Extract the (x, y) coordinate from the center of the cell holding the provided text.  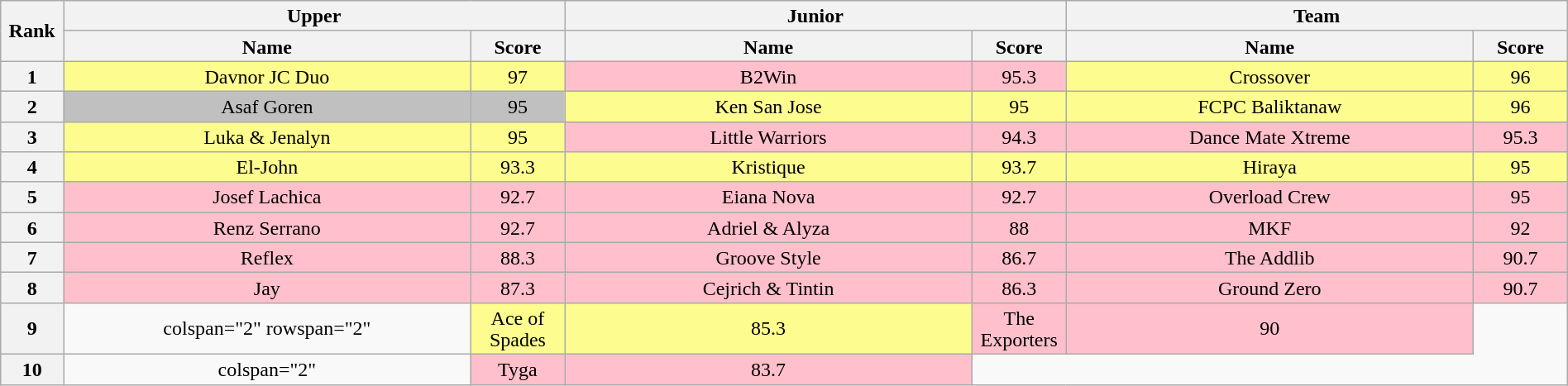
Adriel & Alyza (769, 228)
92 (1521, 228)
90 (1270, 328)
Overload Crew (1270, 197)
5 (32, 197)
Hiraya (1270, 167)
Ground Zero (1270, 288)
MKF (1270, 228)
Reflex (268, 258)
B2Win (769, 76)
Rank (32, 31)
8 (32, 288)
Kristique (769, 167)
6 (32, 228)
Cejrich & Tintin (769, 288)
87.3 (518, 288)
colspan="2" rowspan="2" (268, 328)
Josef Lachica (268, 197)
FCPC Baliktanaw (1270, 106)
Little Warriors (769, 137)
Dance Mate Xtreme (1270, 137)
Jay (268, 288)
4 (32, 167)
Junior (815, 17)
Asaf Goren (268, 106)
94.3 (1019, 137)
93.7 (1019, 167)
The Addlib (1270, 258)
Ken San Jose (769, 106)
Eiana Nova (769, 197)
Tyga (518, 369)
86.7 (1019, 258)
7 (32, 258)
88.3 (518, 258)
Renz Serrano (268, 228)
Upper (314, 17)
colspan="2" (268, 369)
86.3 (1019, 288)
85.3 (769, 328)
Team (1317, 17)
10 (32, 369)
Ace of Spades (518, 328)
93.3 (518, 167)
88 (1019, 228)
Crossover (1270, 76)
El-John (268, 167)
Davnor JC Duo (268, 76)
2 (32, 106)
The Exporters (1019, 328)
Groove Style (769, 258)
83.7 (769, 369)
9 (32, 328)
3 (32, 137)
1 (32, 76)
Luka & Jenalyn (268, 137)
97 (518, 76)
